Scan for the cell matching the given text and deliver its [X, Y] coordinate at center. 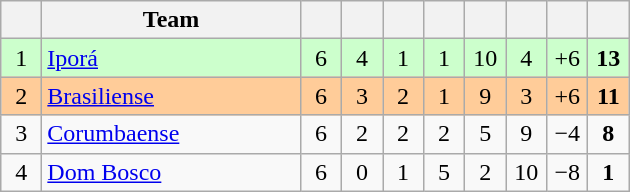
8 [608, 134]
Iporá [172, 58]
0 [362, 172]
Team [172, 20]
−4 [568, 134]
Corumbaense [172, 134]
11 [608, 96]
Brasiliense [172, 96]
Dom Bosco [172, 172]
13 [608, 58]
−8 [568, 172]
